Extract the (x, y) coordinate from the center of the cell holding the provided text.  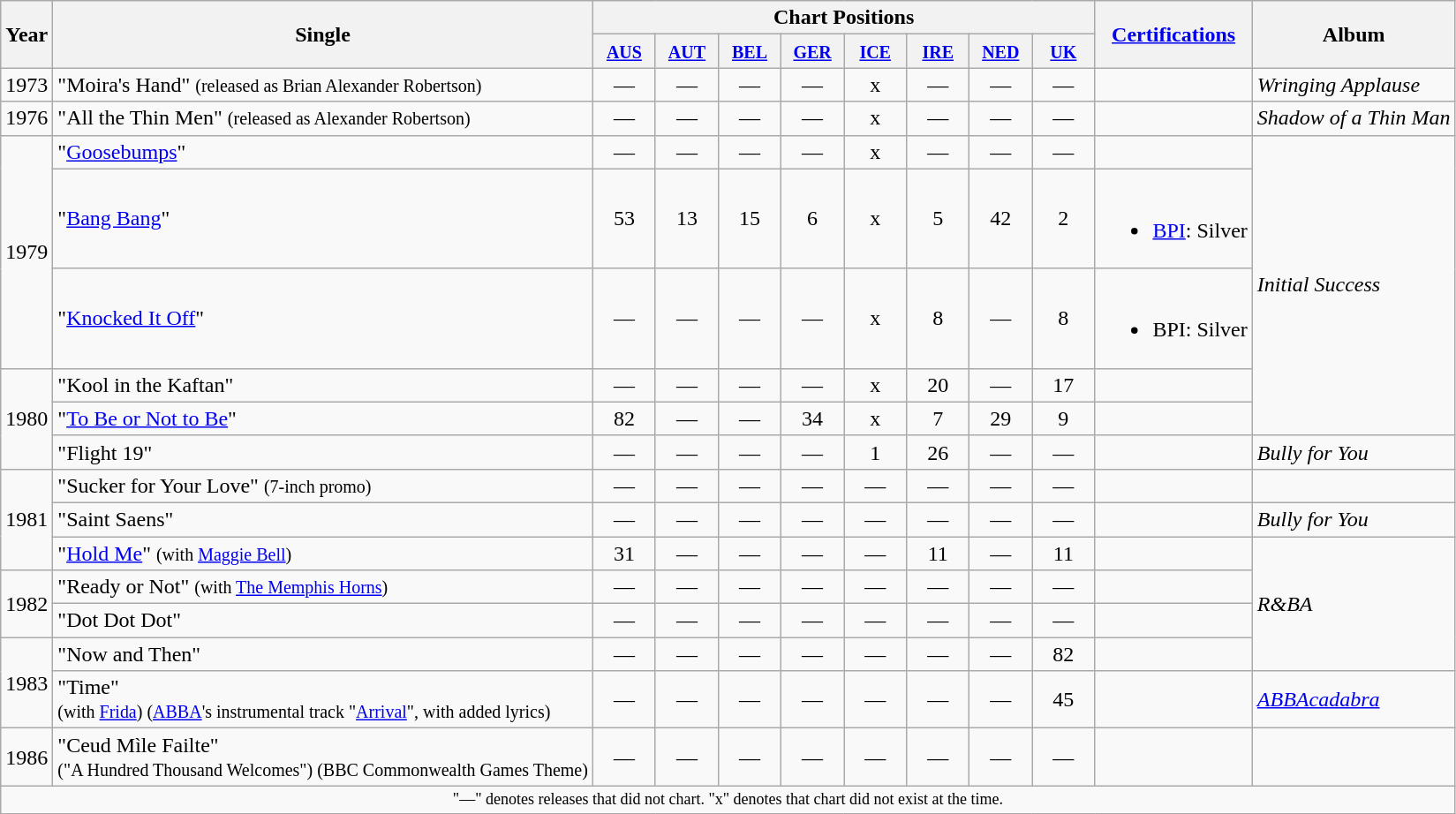
GER (812, 51)
"Now and Then" (323, 654)
"Time" (with Frida) (ABBA's instrumental track "Arrival", with added lyrics) (323, 699)
1976 (26, 118)
53 (623, 219)
Album (1354, 34)
1979 (26, 252)
42 (1001, 219)
"Saint Saens" (323, 519)
ICE (876, 51)
Wringing Applause (1354, 85)
13 (687, 219)
9 (1063, 418)
"Dot Dot Dot" (323, 621)
R&BA (1354, 604)
1981 (26, 519)
Year (26, 34)
Single (323, 34)
"Flight 19" (323, 452)
"Ceud Mìle Failte" ("A Hundred Thousand Welcomes") (BBC Commonwealth Games Theme) (323, 757)
17 (1063, 385)
5 (938, 219)
BEL (751, 51)
Chart Positions (843, 18)
1973 (26, 85)
34 (812, 418)
45 (1063, 699)
1980 (26, 418)
"Kool in the Kaftan" (323, 385)
UK (1063, 51)
"—" denotes releases that did not chart. "x" denotes that chart did not exist at the time. (728, 800)
"To Be or Not to Be" (323, 418)
7 (938, 418)
"Moira's Hand" (released as Brian Alexander Robertson) (323, 85)
Initial Success (1354, 285)
"Goosebumps" (323, 152)
AUT (687, 51)
1 (876, 452)
"All the Thin Men" (released as Alexander Robertson) (323, 118)
15 (751, 219)
1983 (26, 683)
6 (812, 219)
ABBAcadabra (1354, 699)
AUS (623, 51)
31 (623, 554)
IRE (938, 51)
NED (1001, 51)
"Bang Bang" (323, 219)
20 (938, 385)
"Hold Me" (with Maggie Bell) (323, 554)
1986 (26, 757)
Certifications (1173, 34)
1982 (26, 604)
26 (938, 452)
2 (1063, 219)
"Knocked It Off" (323, 318)
"Sucker for Your Love" (7-inch promo) (323, 486)
Shadow of a Thin Man (1354, 118)
"Ready or Not" (with The Memphis Horns) (323, 587)
29 (1001, 418)
